Return the [X, Y] coordinate for the center point of the cell that contains the specified text.  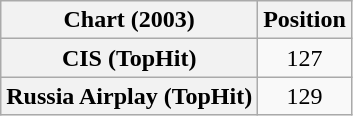
Chart (2003) [130, 20]
Russia Airplay (TopHit) [130, 96]
127 [305, 58]
Position [305, 20]
CIS (TopHit) [130, 58]
129 [305, 96]
